Scan for the cell matching the given text and deliver its [x, y] coordinate at center. 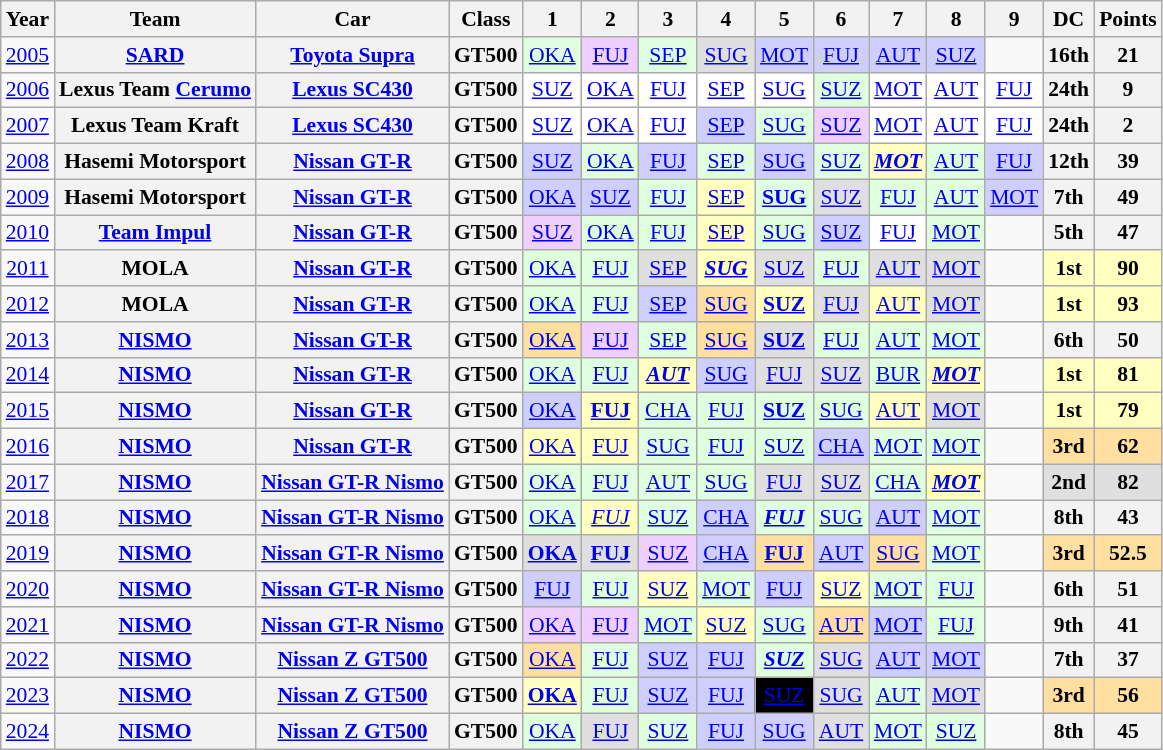
1 [552, 19]
Team Impul [155, 233]
39 [1128, 162]
9th [1068, 625]
Class [486, 19]
93 [1128, 304]
2013 [28, 340]
2005 [28, 55]
SARD [155, 55]
Year [28, 19]
Points [1128, 19]
2022 [28, 660]
BUR [898, 375]
79 [1128, 411]
82 [1128, 482]
2008 [28, 162]
4 [726, 19]
49 [1128, 197]
3 [668, 19]
7 [898, 19]
Toyota Supra [352, 55]
43 [1128, 518]
2009 [28, 197]
51 [1128, 589]
41 [1128, 625]
2018 [28, 518]
Team [155, 19]
5 [784, 19]
2024 [28, 732]
2015 [28, 411]
2023 [28, 696]
2017 [28, 482]
37 [1128, 660]
2019 [28, 554]
90 [1128, 269]
2021 [28, 625]
56 [1128, 696]
6 [841, 19]
2nd [1068, 482]
21 [1128, 55]
81 [1128, 375]
8 [956, 19]
50 [1128, 340]
62 [1128, 447]
2012 [28, 304]
Lexus Team Cerumo [155, 90]
DC [1068, 19]
52.5 [1128, 554]
Car [352, 19]
45 [1128, 732]
Lexus Team Kraft [155, 126]
2016 [28, 447]
12th [1068, 162]
16th [1068, 55]
2020 [28, 589]
47 [1128, 233]
5th [1068, 233]
2011 [28, 269]
2007 [28, 126]
2014 [28, 375]
2010 [28, 233]
2006 [28, 90]
